Determine the [x, y] coordinate at the center of the cell enclosing the given text.  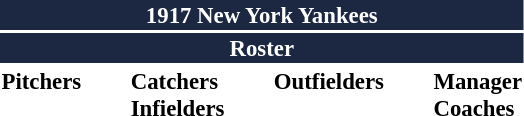
Roster [262, 48]
1917 New York Yankees [262, 15]
